Search for the cell housing the specified text and yield its [X, Y] center coordinate. 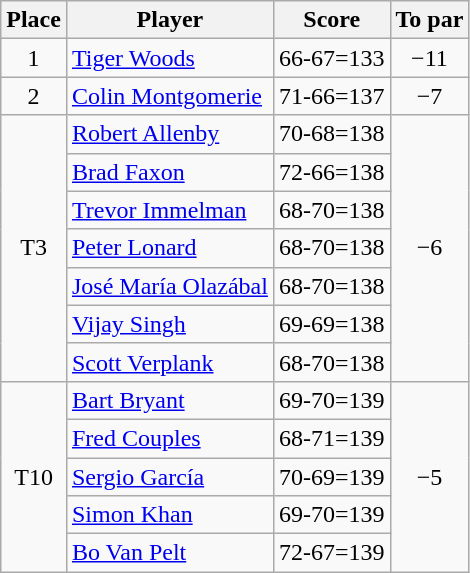
−11 [430, 58]
Player [170, 20]
T10 [34, 476]
Scott Verplank [170, 362]
Simon Khan [170, 515]
Place [34, 20]
Colin Montgomerie [170, 96]
Peter Lonard [170, 248]
Tiger Woods [170, 58]
José María Olazábal [170, 286]
71-66=137 [332, 96]
−5 [430, 476]
69-69=138 [332, 324]
Fred Couples [170, 438]
Trevor Immelman [170, 210]
Vijay Singh [170, 324]
2 [34, 96]
70-69=139 [332, 477]
66-67=133 [332, 58]
Bo Van Pelt [170, 553]
Robert Allenby [170, 134]
−6 [430, 248]
1 [34, 58]
Sergio García [170, 477]
Brad Faxon [170, 172]
Score [332, 20]
−7 [430, 96]
68-71=139 [332, 438]
70-68=138 [332, 134]
T3 [34, 248]
To par [430, 20]
72-66=138 [332, 172]
72-67=139 [332, 553]
Bart Bryant [170, 400]
